Search for the cell housing the specified text and yield its [x, y] center coordinate. 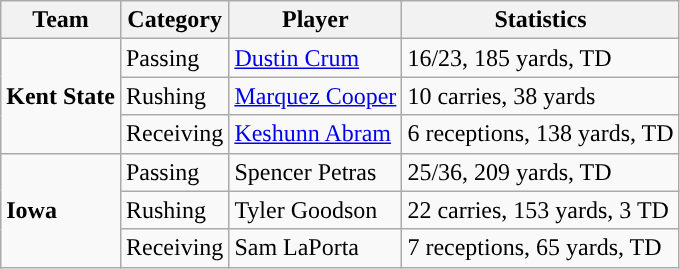
10 carries, 38 yards [540, 96]
Sam LaPorta [316, 248]
7 receptions, 65 yards, TD [540, 248]
Tyler Goodson [316, 210]
Dustin Crum [316, 58]
Team [61, 20]
Marquez Cooper [316, 96]
Keshunn Abram [316, 134]
Kent State [61, 96]
Player [316, 20]
16/23, 185 yards, TD [540, 58]
25/36, 209 yards, TD [540, 172]
Category [174, 20]
22 carries, 153 yards, 3 TD [540, 210]
6 receptions, 138 yards, TD [540, 134]
Spencer Petras [316, 172]
Statistics [540, 20]
Iowa [61, 210]
